Scan for the cell matching the given text and deliver its [X, Y] coordinate at center. 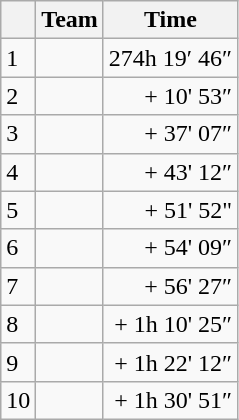
5 [18, 210]
2 [18, 96]
4 [18, 172]
274h 19′ 46″ [170, 58]
+ 51' 52" [170, 210]
+ 1h 22' 12″ [170, 362]
Team [70, 20]
+ 10' 53″ [170, 96]
+ 1h 30' 51″ [170, 400]
+ 1h 10' 25″ [170, 324]
8 [18, 324]
+ 54' 09″ [170, 248]
+ 43' 12″ [170, 172]
9 [18, 362]
+ 37' 07″ [170, 134]
Time [170, 20]
1 [18, 58]
3 [18, 134]
6 [18, 248]
+ 56' 27″ [170, 286]
10 [18, 400]
7 [18, 286]
